Identify which cell holds the provided text, then report its [x, y] central coordinate. 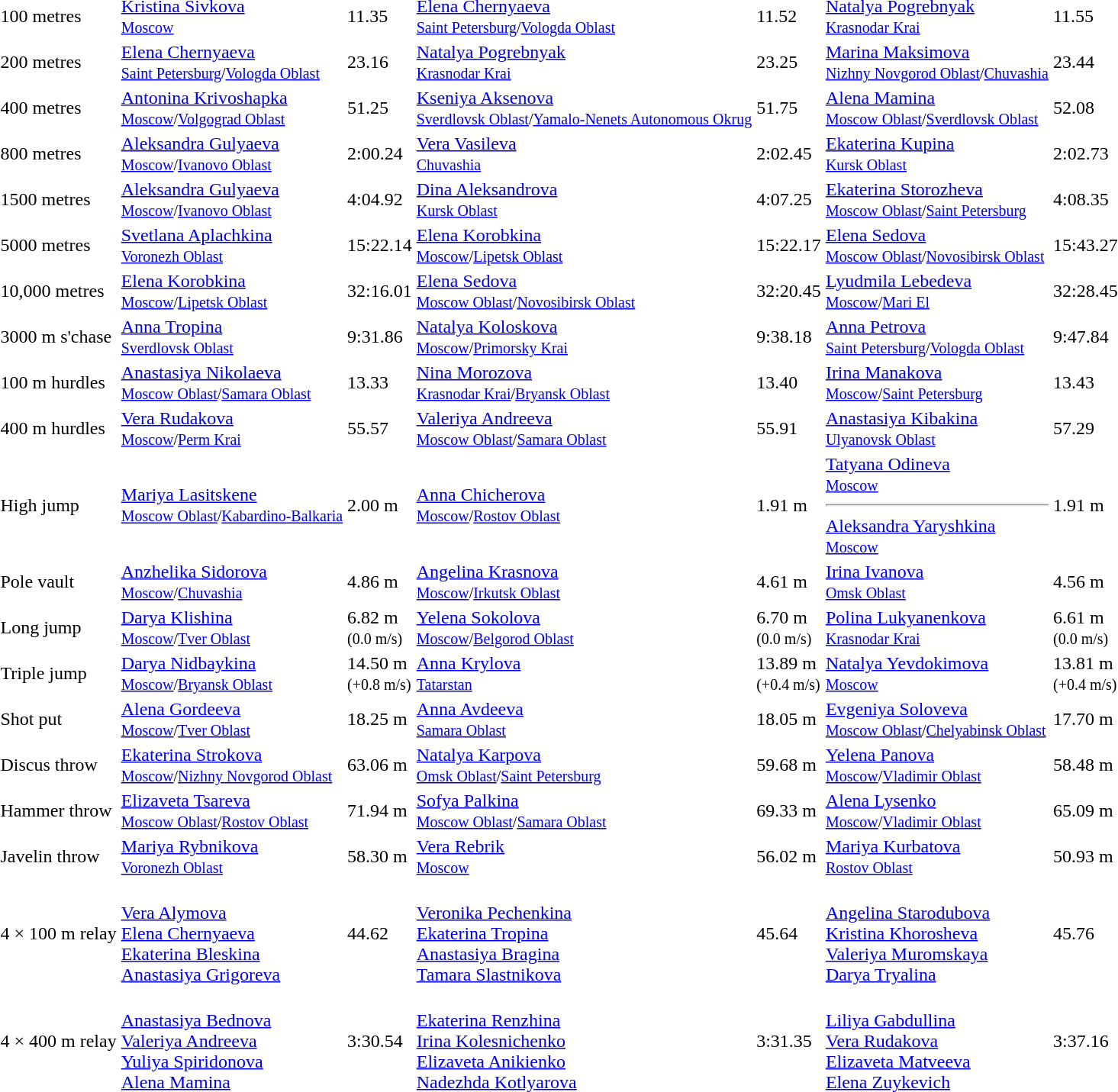
13.40 [789, 383]
51.25 [380, 108]
2.00 m [380, 505]
9:31.86 [380, 337]
Svetlana AplachkinaVoronezh Oblast [232, 246]
6.82 m(0.0 m/s) [380, 627]
Irina IvanovaOmsk Oblast [937, 581]
Yelena SokolovaMoscow/Belgorod Oblast [584, 627]
Angelina StarodubovaKristina KhoroshevaValeriya MuromskayaDarya Tryalina [937, 933]
Dina AleksandrovaKursk Oblast [584, 200]
15:22.14 [380, 246]
2:02.45 [789, 154]
Vera AlymovaElena ChernyaevaEkaterina BleskinaAnastasiya Grigoreva [232, 933]
58.30 m [380, 856]
Anastasiya NikolaevaMoscow Oblast/Samara Oblast [232, 383]
Nina MorozovaKrasnodar Krai/Bryansk Oblast [584, 383]
55.57 [380, 429]
63.06 m [380, 765]
4.61 m [789, 581]
Sofya PalkinaMoscow Oblast/Samara Oblast [584, 810]
71.94 m [380, 810]
Evgeniya SolovevaMoscow Oblast/Chelyabinsk Oblast [937, 719]
Natalya KarpovaOmsk Oblast/Saint Petersburg [584, 765]
Ekaterina StrokovaMoscow/Nizhny Novgorod Oblast [232, 765]
Lyudmila LebedevaMoscow/Mari El [937, 292]
Darya KlishinaMoscow/Tver Oblast [232, 627]
Polina LukyanenkovaKrasnodar Krai [937, 627]
56.02 m [789, 856]
Marina MaksimovaNizhny Novgorod Oblast/Chuvashia [937, 63]
Natalya KoloskovaMoscow/Primorsky Krai [584, 337]
69.33 m [789, 810]
Yelena PanovaMoscow/Vladimir Oblast [937, 765]
Natalya YevdokimovaMoscow [937, 673]
Antonina KrivoshapkaMoscow/Volgograd Oblast [232, 108]
Anna KrylovaTatarstan [584, 673]
4.86 m [380, 581]
59.68 m [789, 765]
Anna TropinaSverdlovsk Oblast [232, 337]
Natalya PogrebnyakKrasnodar Krai [584, 63]
32:20.45 [789, 292]
44.62 [380, 933]
51.75 [789, 108]
Vera VasilevaChuvashia [584, 154]
4:04.92 [380, 200]
18.05 m [789, 719]
45.64 [789, 933]
Darya NidbaykinaMoscow/Bryansk Oblast [232, 673]
Elizaveta TsarevaMoscow Oblast/Rostov Oblast [232, 810]
Valeriya AndreevaMoscow Oblast/Samara Oblast [584, 429]
15:22.17 [789, 246]
Alena GordeevaMoscow/Tver Oblast [232, 719]
Anna AvdeevaSamara Oblast [584, 719]
23.25 [789, 63]
Anastasiya KibakinaUlyanovsk Oblast [937, 429]
1.91 m [789, 505]
13.89 m(+0.4 m/s) [789, 673]
4:07.25 [789, 200]
Alena MaminaMoscow Oblast/Sverdlovsk Oblast [937, 108]
18.25 m [380, 719]
Vera RebrikMoscow [584, 856]
Anna PetrovaSaint Petersburg/Vologda Oblast [937, 337]
Mariya LasitskeneMoscow Oblast/Kabardino-Balkaria [232, 505]
Alena LysenkoMoscow/Vladimir Oblast [937, 810]
Ekaterina StorozhevaMoscow Oblast/Saint Petersburg [937, 200]
Anzhelika SidorovaMoscow/Chuvashia [232, 581]
23.16 [380, 63]
55.91 [789, 429]
Tatyana OdinevaMoscowAleksandra YaryshkinaMoscow [937, 505]
6.70 m(0.0 m/s) [789, 627]
Kseniya AksenovaSverdlovsk Oblast/Yamalo-Nenets Autonomous Okrug [584, 108]
Ekaterina KupinaKursk Oblast [937, 154]
9:38.18 [789, 337]
13.33 [380, 383]
Mariya KurbatovaRostov Oblast [937, 856]
2:00.24 [380, 154]
Irina ManakovaMoscow/Saint Petersburg [937, 383]
Vera RudakovaMoscow/Perm Krai [232, 429]
Veronika PechenkinaEkaterina TropinaAnastasiya BraginaTamara Slastnikova [584, 933]
Angelina KrasnovaMoscow/Irkutsk Oblast [584, 581]
Elena ChernyaevaSaint Petersburg/Vologda Oblast [232, 63]
Mariya RybnikovaVoronezh Oblast [232, 856]
32:16.01 [380, 292]
14.50 m(+0.8 m/s) [380, 673]
Anna ChicherovaMoscow/Rostov Oblast [584, 505]
